Output the [X, Y] coordinate of the center of the cell containing the given text.  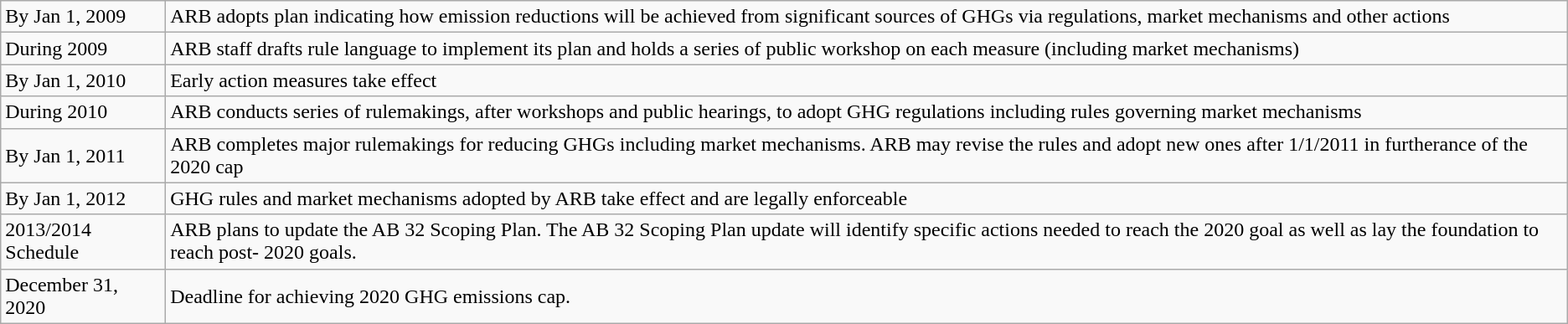
GHG rules and market mechanisms adopted by ARB take effect and are legally enforceable [867, 198]
December 31, 2020 [84, 296]
ARB staff drafts rule language to implement its plan and holds a series of public workshop on each measure (including market mechanisms) [867, 49]
By Jan 1, 2012 [84, 198]
Early action measures take effect [867, 80]
During 2010 [84, 112]
By Jan 1, 2011 [84, 156]
ARB conducts series of rulemakings, after workshops and public hearings, to adopt GHG regulations including rules governing market mechanisms [867, 112]
Deadline for achieving 2020 GHG emissions cap. [867, 296]
By Jan 1, 2010 [84, 80]
2013/2014 Schedule [84, 241]
During 2009 [84, 49]
By Jan 1, 2009 [84, 17]
